Extract the [X, Y] coordinate from the center of the cell holding the provided text.  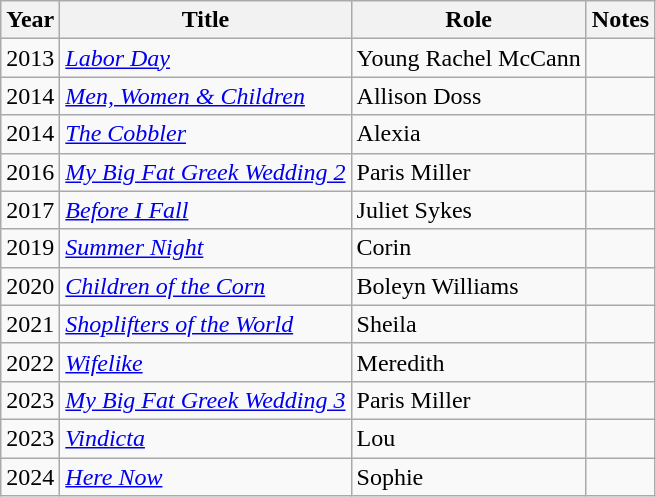
Labor Day [206, 58]
Notes [620, 20]
2022 [30, 362]
Allison Doss [468, 96]
Young Rachel McCann [468, 58]
Corin [468, 248]
Juliet Sykes [468, 210]
2019 [30, 248]
2013 [30, 58]
My Big Fat Greek Wedding 3 [206, 400]
The Cobbler [206, 134]
Meredith [468, 362]
Sophie [468, 477]
Title [206, 20]
Summer Night [206, 248]
Boleyn Williams [468, 286]
2021 [30, 324]
Before I Fall [206, 210]
Men, Women & Children [206, 96]
Lou [468, 438]
Sheila [468, 324]
Role [468, 20]
Alexia [468, 134]
Vindicta [206, 438]
2020 [30, 286]
Here Now [206, 477]
2016 [30, 172]
Year [30, 20]
My Big Fat Greek Wedding 2 [206, 172]
Shoplifters of the World [206, 324]
Wifelike [206, 362]
2017 [30, 210]
2024 [30, 477]
Children of the Corn [206, 286]
